For the text-containing cell, return its midpoint in [X, Y] coordinate format. 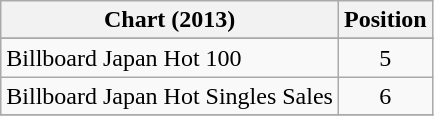
Billboard Japan Hot Singles Sales [170, 96]
5 [385, 58]
6 [385, 96]
Position [385, 20]
Billboard Japan Hot 100 [170, 58]
Chart (2013) [170, 20]
